Find where the given text appears and provide that cell's center as [X, Y] coordinate. 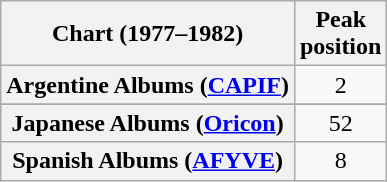
Peakposition [340, 34]
52 [340, 123]
Argentine Albums (CAPIF) [148, 85]
8 [340, 161]
Japanese Albums (Oricon) [148, 123]
Chart (1977–1982) [148, 34]
2 [340, 85]
Spanish Albums (AFYVE) [148, 161]
